Return the (x, y) coordinate for the center point of the cell that contains the specified text.  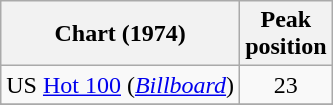
23 (286, 85)
Chart (1974) (120, 34)
Peakposition (286, 34)
US Hot 100 (Billboard) (120, 85)
